Determine the [X, Y] coordinate at the center of the cell enclosing the given text.  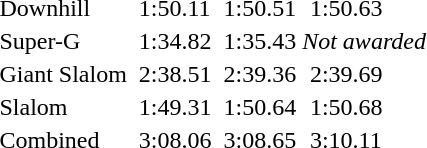
1:35.43 [260, 41]
2:38.51 [175, 74]
2:39.36 [260, 74]
1:34.82 [175, 41]
2:39.69 [368, 74]
1:49.31 [175, 107]
1:50.68 [368, 107]
1:50.64 [260, 107]
